Locate the cell with the specified text and output its (X, Y) center coordinate. 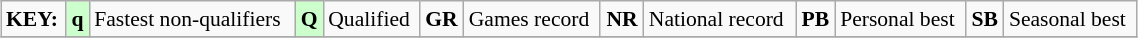
Qualified (371, 19)
SB (985, 19)
Seasonal best (1070, 19)
Q (309, 19)
National record (720, 19)
Games record (532, 19)
PB (816, 19)
Fastest non-qualifiers (192, 19)
q (78, 19)
KEY: (34, 19)
NR (622, 19)
GR (442, 19)
Personal best (900, 19)
